Return (x, y) of the center of cell containing provided text 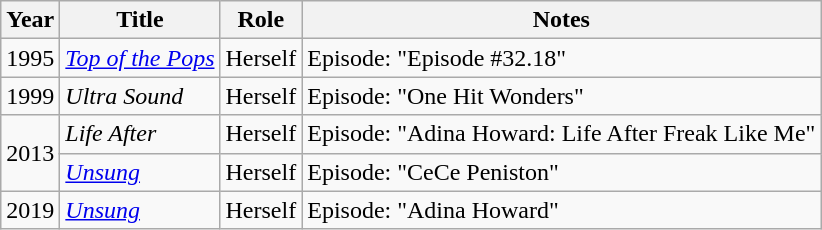
Life After (140, 134)
Year (30, 20)
Episode: "Adina Howard: Life After Freak Like Me" (562, 134)
Episode: "CeCe Peniston" (562, 172)
2013 (30, 153)
1995 (30, 58)
Role (261, 20)
1999 (30, 96)
Episode: "One Hit Wonders" (562, 96)
Title (140, 20)
Ultra Sound (140, 96)
Notes (562, 20)
Episode: "Episode #32.18" (562, 58)
Top of the Pops (140, 58)
Episode: "Adina Howard" (562, 210)
2019 (30, 210)
